Capture the cell that displays the provided text and extract its [X, Y] central coordinate. 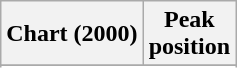
Chart (2000) [72, 34]
Peakposition [189, 34]
